Scan for the cell matching the given text and deliver its (X, Y) coordinate at center. 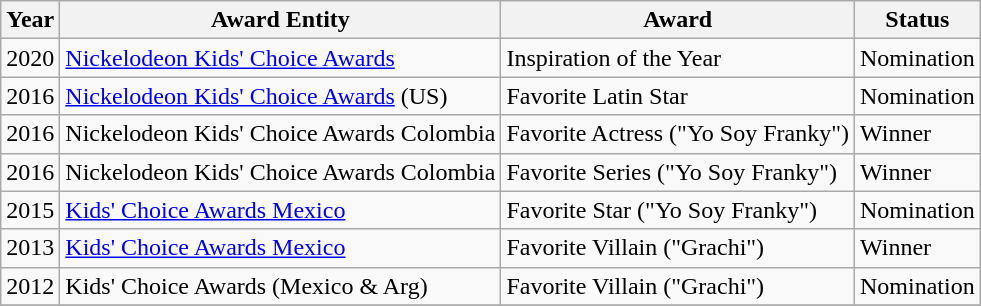
2020 (30, 58)
Kids' Choice Awards (Mexico & Arg) (280, 286)
Nickelodeon Kids' Choice Awards (US) (280, 96)
2015 (30, 210)
Favorite Actress ("Yo Soy Franky") (678, 134)
Nickelodeon Kids' Choice Awards (280, 58)
Inspiration of the Year (678, 58)
Status (917, 20)
Favorite Star ("Yo Soy Franky") (678, 210)
Favorite Series ("Yo Soy Franky") (678, 172)
Favorite Latin Star (678, 96)
2013 (30, 248)
Award Entity (280, 20)
Award (678, 20)
2012 (30, 286)
Year (30, 20)
